Determine the [X, Y] coordinate at the center of the cell enclosing the given text.  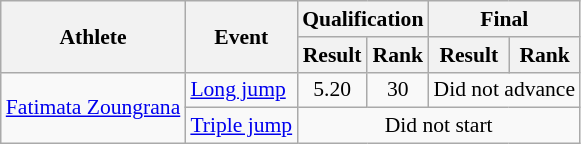
30 [398, 90]
5.20 [332, 90]
Did not advance [504, 90]
Athlete [94, 36]
Event [241, 36]
Triple jump [241, 126]
Final [504, 19]
Long jump [241, 90]
Fatimata Zoungrana [94, 108]
Did not start [438, 126]
Qualification [362, 19]
